Extract the (x, y) coordinate from the center of the cell holding the provided text.  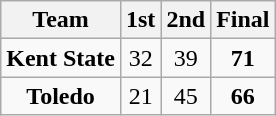
39 (186, 58)
1st (140, 20)
Final (243, 20)
45 (186, 96)
66 (243, 96)
Toledo (61, 96)
Team (61, 20)
21 (140, 96)
32 (140, 58)
2nd (186, 20)
Kent State (61, 58)
71 (243, 58)
